For the text-containing cell, return its midpoint in [x, y] coordinate format. 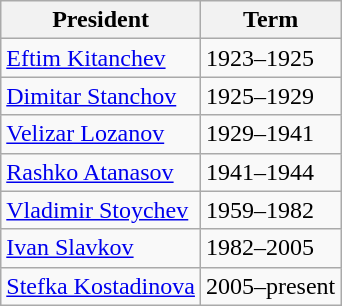
1959–1982 [270, 210]
Term [270, 20]
1925–1929 [270, 96]
Eftim Kitanchev [101, 58]
1982–2005 [270, 248]
Stefka Kostadinova [101, 286]
2005–present [270, 286]
1923–1925 [270, 58]
1941–1944 [270, 172]
Vladimir Stoychev [101, 210]
Dimitar Stanchov [101, 96]
1929–1941 [270, 134]
President [101, 20]
Rashko Atanasov [101, 172]
Ivan Slavkov [101, 248]
Velizar Lozanov [101, 134]
